Locate the cell with the specified text and output its [X, Y] center coordinate. 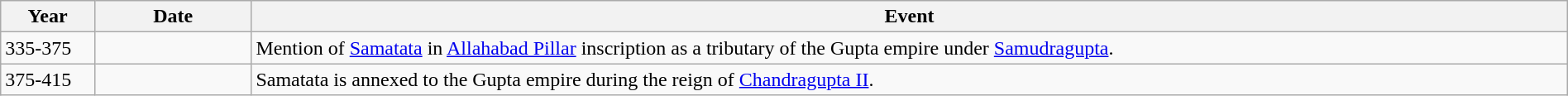
Samatata is annexed to the Gupta empire during the reign of Chandragupta II. [910, 79]
Mention of Samatata in Allahabad Pillar inscription as a tributary of the Gupta empire under Samudragupta. [910, 48]
335-375 [48, 48]
Event [910, 17]
375-415 [48, 79]
Date [172, 17]
Year [48, 17]
